From the cell containing the given text, extract its center point as [X, Y] coordinate. 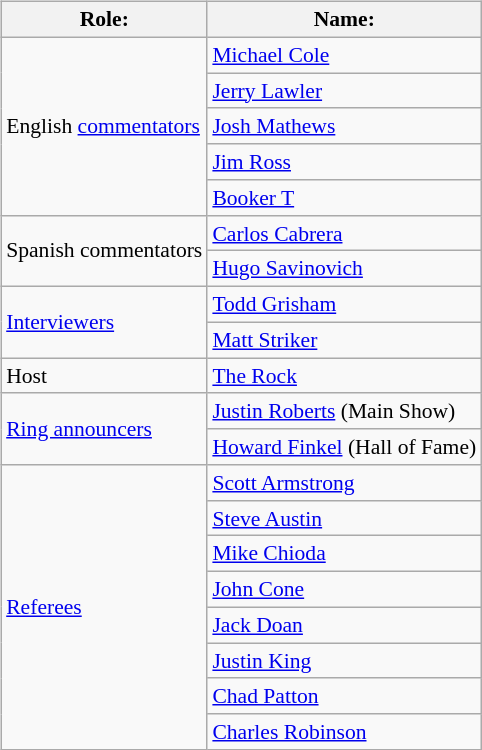
John Cone [344, 590]
Jack Doan [344, 625]
Mike Chioda [344, 554]
Chad Patton [344, 696]
Justin Roberts (Main Show) [344, 411]
Referees [104, 608]
Michael Cole [344, 55]
Host [104, 376]
Name: [344, 20]
English commentators [104, 126]
Howard Finkel (Hall of Fame) [344, 447]
Hugo Savinovich [344, 269]
Charles Robinson [344, 732]
Booker T [344, 198]
Steve Austin [344, 518]
Todd Grisham [344, 305]
Jim Ross [344, 162]
Ring announcers [104, 428]
Carlos Cabrera [344, 233]
The Rock [344, 376]
Spanish commentators [104, 250]
Justin King [344, 661]
Josh Mathews [344, 126]
Matt Striker [344, 340]
Role: [104, 20]
Scott Armstrong [344, 483]
Jerry Lawler [344, 91]
Interviewers [104, 322]
